From the cell containing the given text, extract its center point as [X, Y] coordinate. 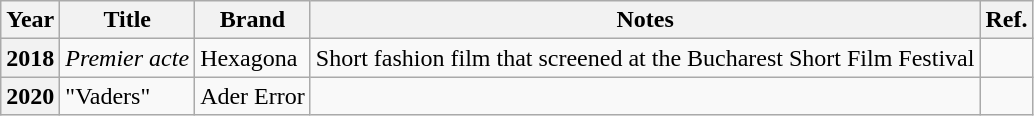
Year [30, 20]
Notes [645, 20]
Ref. [1006, 20]
2020 [30, 96]
2018 [30, 58]
Ader Error [253, 96]
Hexagona [253, 58]
Title [128, 20]
Premier acte [128, 58]
Short fashion film that screened at the Bucharest Short Film Festival [645, 58]
Brand [253, 20]
"Vaders" [128, 96]
